Pinpoint the cell where the given text exists, returning its [x, y] midpoint coordinate. 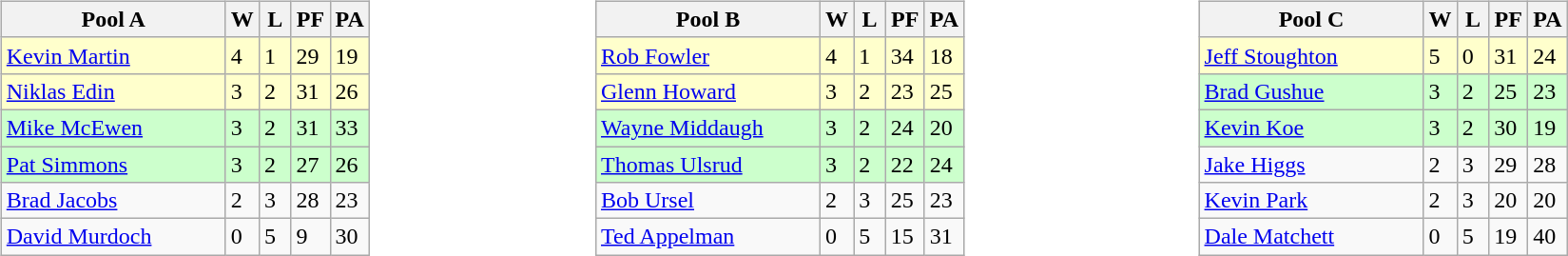
Jake Higgs [1311, 165]
Pool C [1311, 19]
David Murdoch [113, 237]
Ted Appelman [707, 237]
Mike McEwen [113, 128]
33 [350, 128]
Jeff Stoughton [1311, 55]
Kevin Martin [113, 55]
40 [1548, 237]
Rob Fowler [707, 55]
22 [905, 165]
Dale Matchett [1311, 237]
Niklas Edin [113, 91]
Brad Gushue [1311, 91]
18 [943, 55]
Bob Ursel [707, 201]
Brad Jacobs [113, 201]
Wayne Middaugh [707, 128]
Thomas Ulsrud [707, 165]
27 [310, 165]
Glenn Howard [707, 91]
15 [905, 237]
9 [310, 237]
Pat Simmons [113, 165]
Kevin Koe [1311, 128]
Pool B [707, 19]
Kevin Park [1311, 201]
34 [905, 55]
Pool A [113, 19]
